Locate the cell with the specified text and output its [x, y] center coordinate. 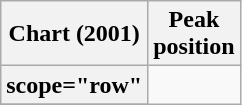
Chart (2001) [74, 34]
Peakposition [194, 34]
scope="row" [74, 85]
